Pinpoint the cell where the given text exists, returning its (X, Y) midpoint coordinate. 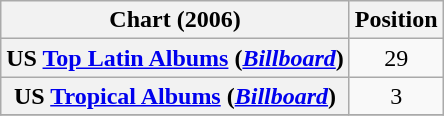
29 (396, 58)
US Top Latin Albums (Billboard) (176, 58)
Position (396, 20)
US Tropical Albums (Billboard) (176, 96)
3 (396, 96)
Chart (2006) (176, 20)
